Extract the (x, y) coordinate from the center of the cell holding the provided text.  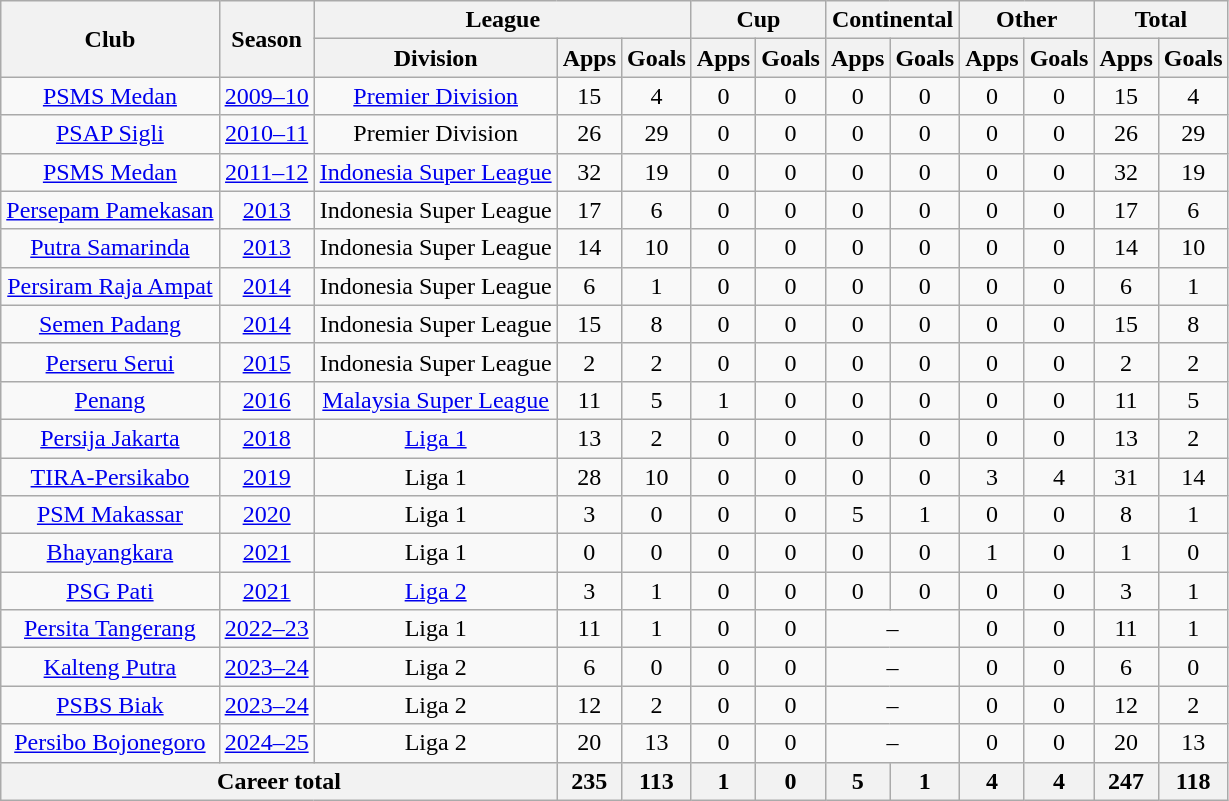
Persiram Raja Ampat (110, 286)
2010–11 (266, 134)
Persita Tangerang (110, 629)
Persija Jakarta (110, 438)
113 (657, 781)
2020 (266, 515)
Penang (110, 400)
PSG Pati (110, 591)
Club (110, 39)
Other (1027, 20)
Continental (892, 20)
Career total (279, 781)
2015 (266, 362)
2019 (266, 477)
Persepam Pamekasan (110, 210)
28 (589, 477)
Putra Samarinda (110, 248)
TIRA-Persikabo (110, 477)
Persibo Bojonegoro (110, 743)
League (502, 20)
Perseru Serui (110, 362)
PSBS Biak (110, 705)
Malaysia Super League (436, 400)
Bhayangkara (110, 553)
2016 (266, 400)
Semen Padang (110, 324)
118 (1193, 781)
Season (266, 39)
235 (589, 781)
31 (1126, 477)
247 (1126, 781)
2024–25 (266, 743)
2011–12 (266, 172)
PSM Makassar (110, 515)
2009–10 (266, 96)
PSAP Sigli (110, 134)
Total (1161, 20)
2022–23 (266, 629)
Division (436, 58)
Kalteng Putra (110, 667)
2018 (266, 438)
Cup (758, 20)
